Determine the (x, y) coordinate at the center of the cell enclosing the given text.  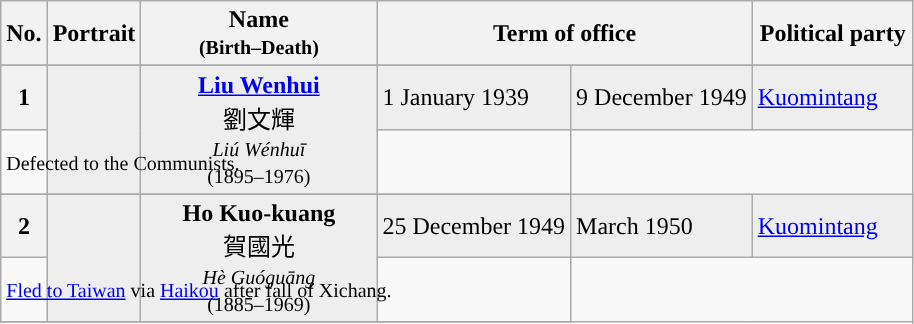
Term of office (564, 34)
No. (24, 34)
Name(Birth–Death) (259, 34)
2 (24, 226)
March 1950 (662, 226)
9 December 1949 (662, 98)
Ho Kuo-kuang賀國光Hè Guóguāng(1885–1969) (259, 258)
1 (24, 98)
Portrait (94, 34)
Liu Wenhui劉文輝Liú Wénhuī(1895–1976) (259, 130)
Defected to the Communists. (286, 162)
Political party (832, 34)
25 December 1949 (474, 226)
1 January 1939 (474, 98)
Fled to Taiwan via Haikou after fall of Xichang. (286, 290)
